Pinpoint the cell where the given text exists, returning its [X, Y] midpoint coordinate. 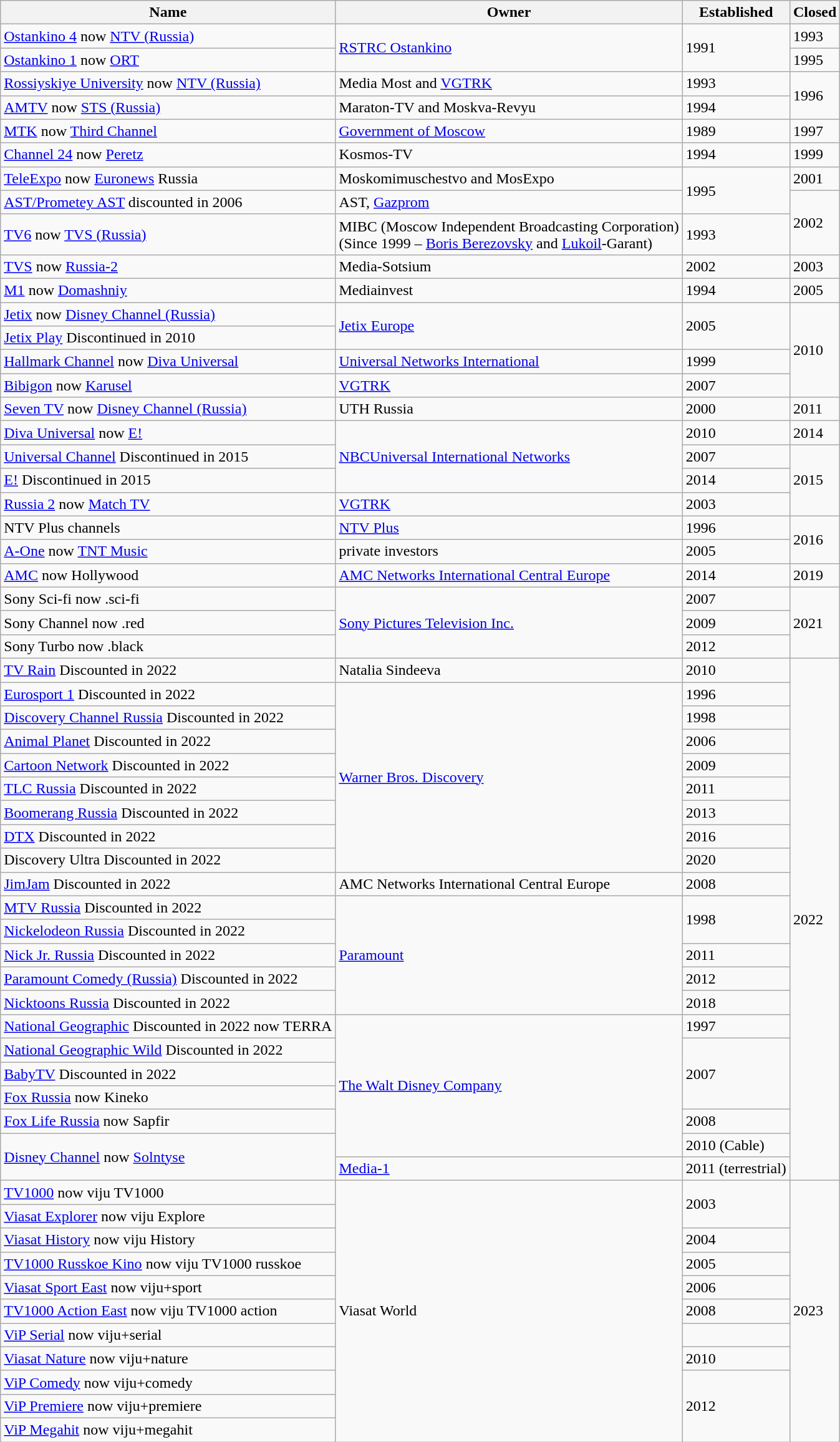
RSTRC Ostankino [509, 48]
Viasat Nature now viju+nature [168, 1358]
1991 [736, 48]
2021 [814, 622]
TV1000 Russkoe Kino now viju TV1000 russkoe [168, 1264]
BabyTV Discounted in 2022 [168, 1073]
2011 (terrestrial) [736, 1169]
National Geographic Discounted in 2022 now TERRA [168, 1026]
1989 [736, 131]
Maraton-TV and Moskva-Revyu [509, 107]
JimJam Discounted in 2022 [168, 884]
Viasat World [509, 1311]
2001 [814, 178]
Sony Channel now .red [168, 622]
Fox Russia now Kineko [168, 1098]
AST/Prometey AST discounted in 2006 [168, 202]
Jetix now Disney Channel (Russia) [168, 314]
A-One now TNT Music [168, 551]
Viasat Explorer now viju Explore [168, 1216]
Ostankino 1 now ORT [168, 60]
2015 [814, 480]
DTX Discounted in 2022 [168, 836]
Media-1 [509, 1169]
2020 [736, 860]
Universal Networks International [509, 362]
NBCUniversal International Networks [509, 457]
ViP Premiere now viju+premiere [168, 1406]
2013 [736, 813]
MTV Russia Discounted in 2022 [168, 907]
Government of Moscow [509, 131]
MTK now Third Channel [168, 131]
M1 now Domashniy [168, 290]
TV Rain Discounted in 2022 [168, 670]
Nicktoons Russia Discounted in 2022 [168, 1002]
Name [168, 12]
Established [736, 12]
AST, Gazprom [509, 202]
NTV Plus [509, 528]
Ostankino 4 now NTV (Russia) [168, 36]
2019 [814, 575]
Cartoon Network Discounted in 2022 [168, 765]
2018 [736, 1002]
ViP Megahit now viju+megahit [168, 1430]
Eurosport 1 Discounted in 2022 [168, 694]
Hallmark Channel now Diva Universal [168, 362]
2022 [814, 919]
E! Discontinued in 2015 [168, 480]
Owner [509, 12]
Sony Turbo now .black [168, 646]
Seven TV now Disney Channel (Russia) [168, 409]
Animal Planet Discounted in 2022 [168, 742]
Viasat Sport East now viju+sport [168, 1287]
MIBC (Moscow Independent Broadcasting Corporation)(Since 1999 – Boris Berezovsky and Lukoil-Garant) [509, 235]
Boomerang Russia Discounted in 2022 [168, 813]
Russia 2 now Match TV [168, 504]
TV1000 Action East now viju TV1000 action [168, 1311]
Rossiyskiye University now NTV (Russia) [168, 84]
Paramount [509, 955]
AMC now Hollywood [168, 575]
2004 [736, 1240]
Diva Universal now E! [168, 433]
Paramount Comedy (Russia) Discounted in 2022 [168, 979]
Discovery Ultra Discounted in 2022 [168, 860]
The Walt Disney Company [509, 1085]
private investors [509, 551]
Discovery Channel Russia Discounted in 2022 [168, 718]
Media Most and VGTRK [509, 84]
Natalia Sindeeva [509, 670]
National Geographic Wild Discounted in 2022 [168, 1050]
Warner Bros. Discovery [509, 777]
Disney Channel now Solntyse [168, 1157]
TV1000 now viju TV1000 [168, 1193]
Nick Jr. Russia Discounted in 2022 [168, 955]
Closed [814, 12]
Sony Sci-fi now .sci-fi [168, 599]
TLC Russia Discounted in 2022 [168, 789]
Mediainvest [509, 290]
Fox Life Russia now Sapfir [168, 1121]
Nickelodeon Russia Discounted in 2022 [168, 931]
2023 [814, 1311]
TeleExpo now Euronews Russia [168, 178]
2010 (Cable) [736, 1145]
Jetix Europe [509, 326]
Universal Channel Discontinued in 2015 [168, 457]
Channel 24 now Peretz [168, 155]
UTH Russia [509, 409]
TVS now Russia-2 [168, 266]
Viasat History now viju History [168, 1240]
Bibigon now Karusel [168, 385]
Kosmos-TV [509, 155]
Moskomimuschestvo and MosExpo [509, 178]
2000 [736, 409]
ViP Serial now viju+serial [168, 1335]
NTV Plus channels [168, 528]
TV6 now TVS (Russia) [168, 235]
AMTV now STS (Russia) [168, 107]
Jetix Play Discontinued in 2010 [168, 338]
Media-Sotsium [509, 266]
ViP Comedy now viju+comedy [168, 1382]
Sony Pictures Television Inc. [509, 622]
